Scan for the cell matching the given text and deliver its [X, Y] coordinate at center. 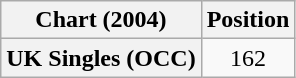
162 [248, 58]
Chart (2004) [101, 20]
Position [248, 20]
UK Singles (OCC) [101, 58]
